Provide the [X, Y] coordinate of the cell's center where the given text is located.  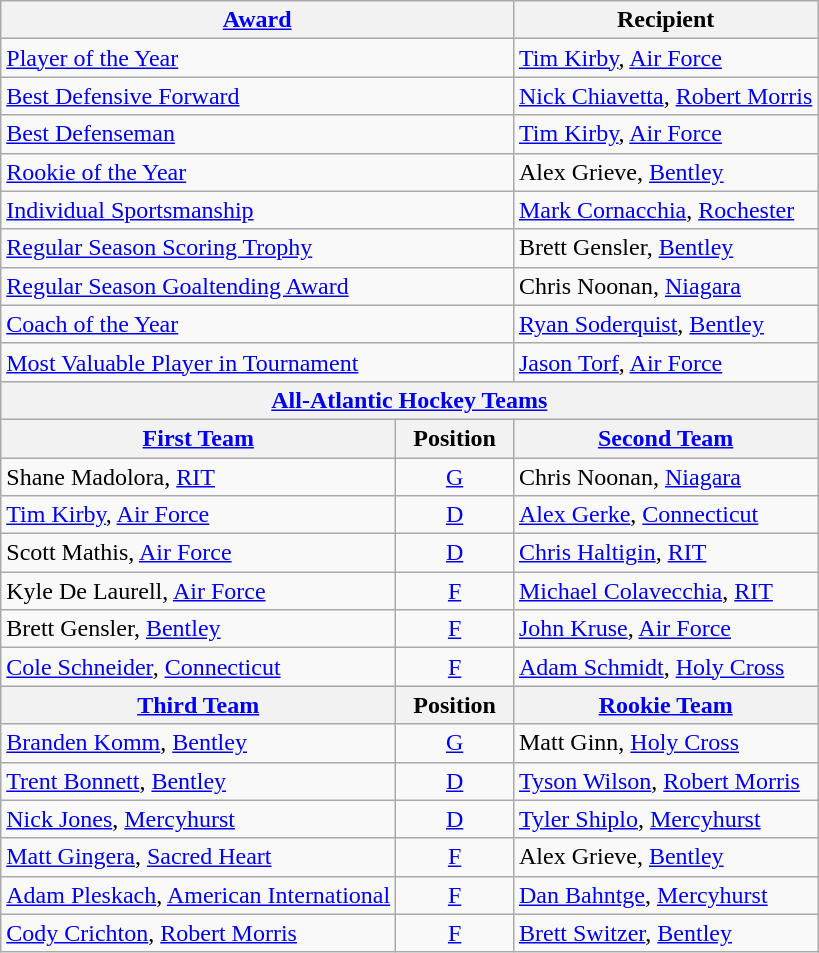
Player of the Year [258, 58]
Tyler Shiplo, Mercyhurst [665, 819]
Regular Season Scoring Trophy [258, 248]
Michael Colavecchia, RIT [665, 591]
Branden Komm, Bentley [198, 743]
First Team [198, 438]
Cole Schneider, Connecticut [198, 667]
Most Valuable Player in Tournament [258, 362]
Nick Jones, Mercyhurst [198, 819]
Tyson Wilson, Robert Morris [665, 781]
Matt Gingera, Sacred Heart [198, 857]
Trent Bonnett, Bentley [198, 781]
Award [258, 20]
Mark Cornacchia, Rochester [665, 210]
Cody Crichton, Robert Morris [198, 933]
Adam Pleskach, American International [198, 895]
Third Team [198, 705]
Best Defensive Forward [258, 96]
Nick Chiavetta, Robert Morris [665, 96]
Rookie Team [665, 705]
John Kruse, Air Force [665, 629]
Brett Switzer, Bentley [665, 933]
Second Team [665, 438]
Chris Haltigin, RIT [665, 553]
Regular Season Goaltending Award [258, 286]
Dan Bahntge, Mercyhurst [665, 895]
Individual Sportsmanship [258, 210]
Adam Schmidt, Holy Cross [665, 667]
Jason Torf, Air Force [665, 362]
Matt Ginn, Holy Cross [665, 743]
Alex Gerke, Connecticut [665, 515]
All-Atlantic Hockey Teams [410, 400]
Best Defenseman [258, 134]
Coach of the Year [258, 324]
Scott Mathis, Air Force [198, 553]
Rookie of the Year [258, 172]
Shane Madolora, RIT [198, 477]
Ryan Soderquist, Bentley [665, 324]
Kyle De Laurell, Air Force [198, 591]
Recipient [665, 20]
